Provide the [x, y] coordinate of the cell's center where the given text is located.  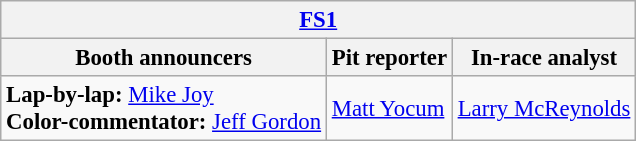
Larry McReynolds [544, 108]
In-race analyst [544, 58]
Booth announcers [164, 58]
Lap-by-lap: Mike JoyColor-commentator: Jeff Gordon [164, 108]
FS1 [318, 20]
Pit reporter [389, 58]
Matt Yocum [389, 108]
